Detect which cell encompasses the target text, then output its [X, Y] center coordinate. 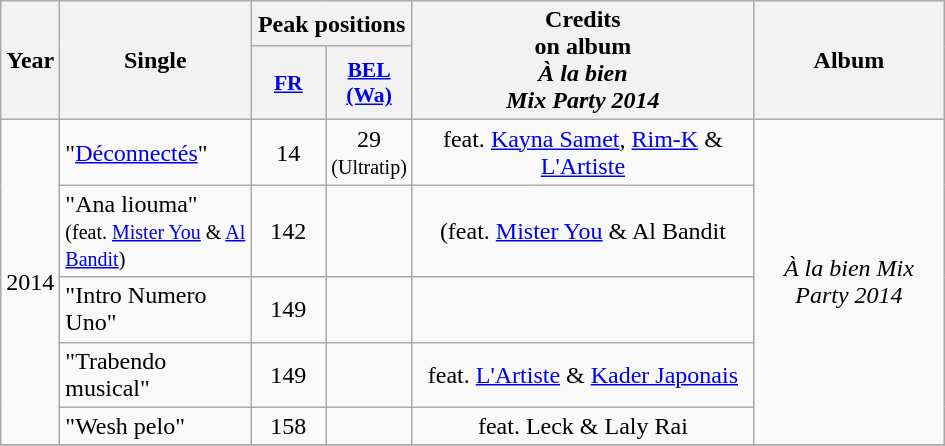
29(Ultratip) [370, 152]
Album [848, 60]
(feat. Mister You & Al Bandit [582, 231]
FR [288, 82]
158 [288, 426]
Peak positions [332, 24]
feat. Kayna Samet, Rim-K & L'Artiste [582, 152]
142 [288, 231]
Single [156, 60]
"Wesh pelo" [156, 426]
feat. Leck & Laly Rai [582, 426]
"Trabendo musical" [156, 374]
Credits on album À la bien Mix Party 2014 [582, 60]
À la bien Mix Party 2014 [848, 282]
2014 [30, 282]
Year [30, 60]
BEL (Wa) [370, 82]
14 [288, 152]
"Déconnectés" [156, 152]
"Intro Numero Uno" [156, 310]
feat. L'Artiste & Kader Japonais [582, 374]
"Ana liouma" (feat. Mister You & Al Bandit) [156, 231]
